Output the [x, y] coordinate of the center of the cell containing the given text.  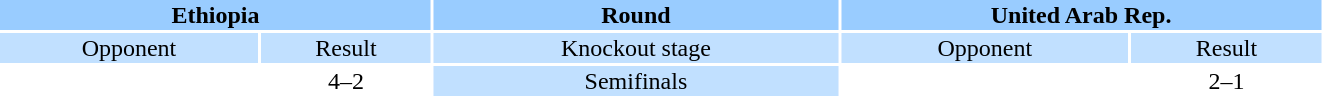
Knockout stage [636, 48]
4–2 [346, 81]
Ethiopia [216, 15]
Round [636, 15]
Semifinals [636, 81]
United Arab Rep. [1081, 15]
2–1 [1227, 81]
